From the cell containing the given text, extract its center point as [x, y] coordinate. 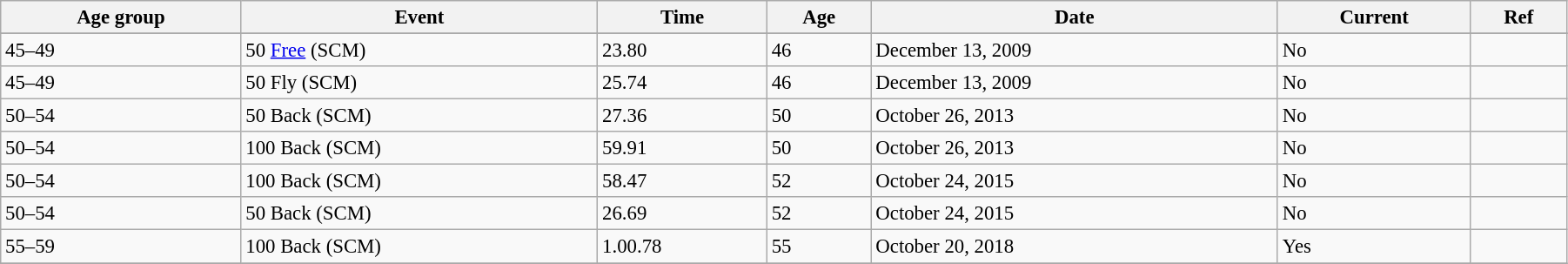
Ref [1518, 17]
October 20, 2018 [1074, 247]
Time [682, 17]
Event [419, 17]
23.80 [682, 51]
50 Free (SCM) [419, 51]
55 [819, 247]
55–59 [121, 247]
59.91 [682, 148]
Date [1074, 17]
25.74 [682, 83]
Age group [121, 17]
50 Fly (SCM) [419, 83]
Current [1374, 17]
58.47 [682, 181]
26.69 [682, 213]
Yes [1374, 247]
27.36 [682, 116]
Age [819, 17]
1.00.78 [682, 247]
